From the cell containing the given text, extract its center point as [X, Y] coordinate. 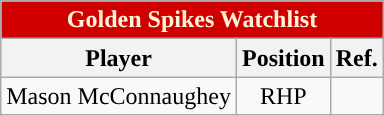
Player [119, 58]
Ref. [356, 58]
Position [283, 58]
Golden Spikes Watchlist [192, 20]
RHP [283, 96]
Mason McConnaughey [119, 96]
